From the cell containing the given text, extract its center point as (X, Y) coordinate. 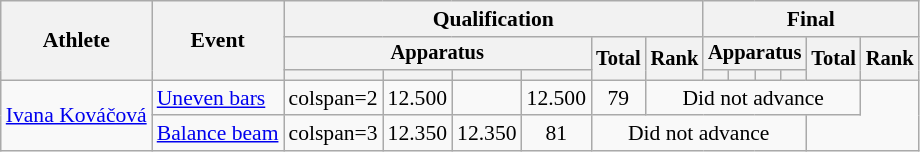
Uneven bars (218, 98)
Balance beam (218, 134)
Athlete (76, 40)
Ivana Kováčová (76, 116)
79 (618, 98)
Event (218, 40)
81 (556, 134)
Qualification (494, 19)
Final (810, 19)
colspan=3 (334, 134)
colspan=2 (334, 98)
